Locate the cell with the specified text and output its [x, y] center coordinate. 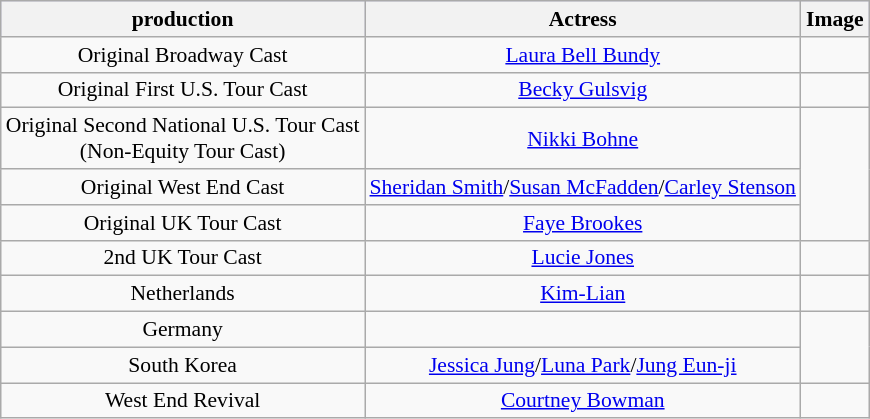
Actress [582, 19]
Jessica Jung/Luna Park/Jung Eun-ji [582, 365]
Original Broadway Cast [183, 55]
Original West End Cast [183, 187]
Original First U.S. Tour Cast [183, 90]
production [183, 19]
Sheridan Smith/Susan McFadden/Carley Stenson [582, 187]
Laura Bell Bundy [582, 55]
Original Second National U.S. Tour Cast(Non-Equity Tour Cast) [183, 138]
Netherlands [183, 294]
Becky Gulsvig [582, 90]
West End Revival [183, 401]
Kim-Lian [582, 294]
Lucie Jones [582, 258]
Nikki Bohne [582, 138]
Courtney Bowman [582, 401]
2nd UK Tour Cast [183, 258]
Image [835, 19]
Original UK Tour Cast [183, 223]
Germany [183, 330]
Faye Brookes [582, 223]
South Korea [183, 365]
